Output the (X, Y) coordinate of the center of the cell containing the given text.  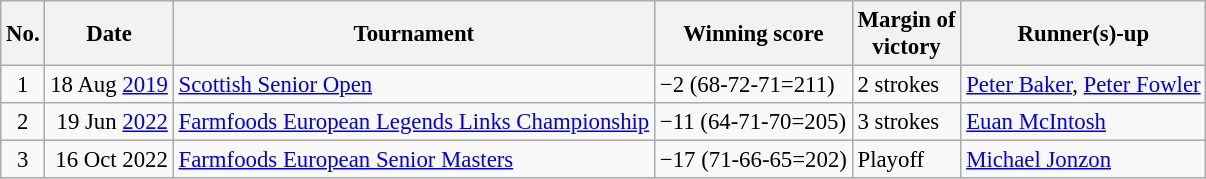
Euan McIntosh (1084, 122)
2 (23, 122)
3 strokes (906, 122)
Scottish Senior Open (414, 85)
1 (23, 85)
Playoff (906, 160)
No. (23, 34)
Michael Jonzon (1084, 160)
3 (23, 160)
−17 (71-66-65=202) (754, 160)
16 Oct 2022 (109, 160)
Peter Baker, Peter Fowler (1084, 85)
Farmfoods European Legends Links Championship (414, 122)
−2 (68-72-71=211) (754, 85)
−11 (64-71-70=205) (754, 122)
Farmfoods European Senior Masters (414, 160)
Winning score (754, 34)
Date (109, 34)
18 Aug 2019 (109, 85)
Margin ofvictory (906, 34)
Tournament (414, 34)
19 Jun 2022 (109, 122)
2 strokes (906, 85)
Runner(s)-up (1084, 34)
